Detect which cell encompasses the target text, then output its [X, Y] center coordinate. 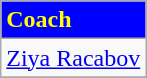
Coach [74, 20]
Ziya Racabov [74, 58]
